Locate the cell with the specified text and output its (X, Y) center coordinate. 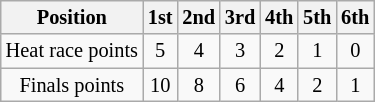
10 (160, 85)
2nd (198, 17)
4th (279, 17)
3rd (240, 17)
Heat race points (72, 51)
0 (355, 51)
6th (355, 17)
1st (160, 17)
5th (317, 17)
5 (160, 51)
8 (198, 85)
6 (240, 85)
Position (72, 17)
3 (240, 51)
Finals points (72, 85)
